Capture the cell that displays the provided text and extract its [X, Y] central coordinate. 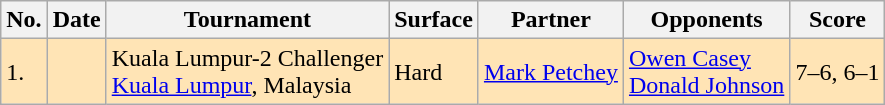
Surface [434, 20]
Mark Petchey [550, 72]
7–6, 6–1 [838, 72]
Partner [550, 20]
Hard [434, 72]
Opponents [706, 20]
Kuala Lumpur-2 ChallengerKuala Lumpur, Malaysia [247, 72]
Tournament [247, 20]
1. [24, 72]
Owen Casey Donald Johnson [706, 72]
Date [76, 20]
No. [24, 20]
Score [838, 20]
